Pinpoint the cell where the given text exists, returning its [X, Y] midpoint coordinate. 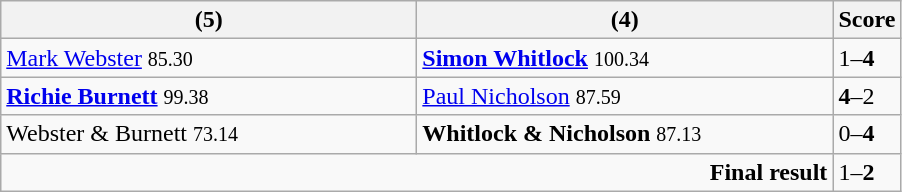
Paul Nicholson 87.59 [625, 96]
4–2 [867, 96]
Webster & Burnett 73.14 [209, 134]
1–2 [867, 172]
Whitlock & Nicholson 87.13 [625, 134]
0–4 [867, 134]
1–4 [867, 58]
Final result [417, 172]
(5) [209, 20]
Simon Whitlock 100.34 [625, 58]
Score [867, 20]
(4) [625, 20]
Mark Webster 85.30 [209, 58]
Richie Burnett 99.38 [209, 96]
